Output the [X, Y] coordinate of the center of the cell containing the given text.  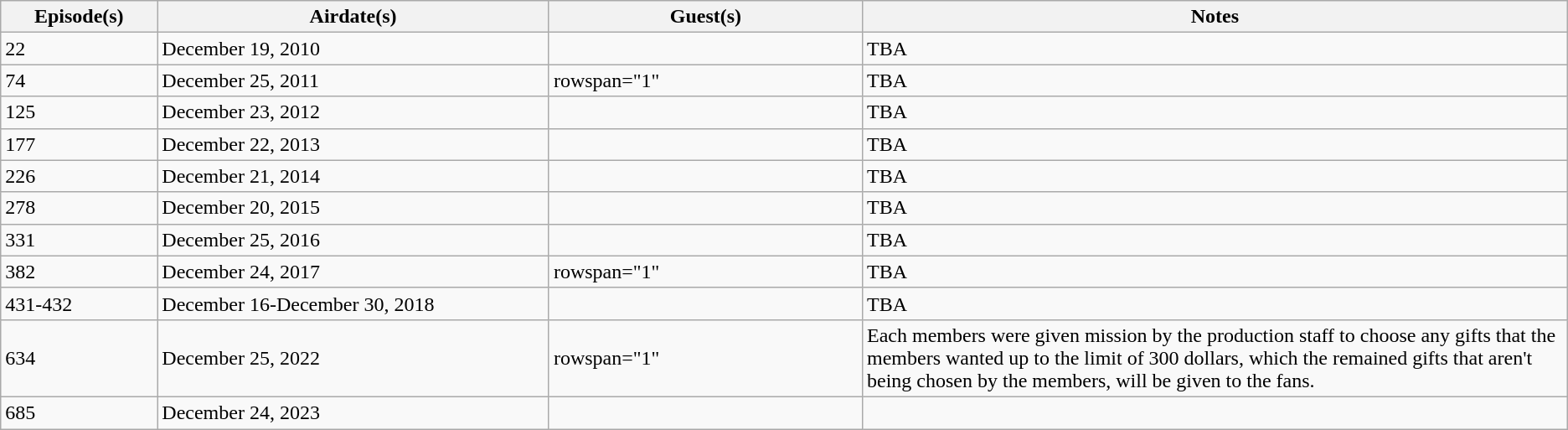
431-432 [79, 303]
Notes [1215, 17]
125 [79, 112]
74 [79, 80]
December 25, 2011 [353, 80]
177 [79, 144]
December 19, 2010 [353, 49]
December 23, 2012 [353, 112]
Airdate(s) [353, 17]
December 22, 2013 [353, 144]
331 [79, 240]
December 25, 2022 [353, 358]
Episode(s) [79, 17]
December 20, 2015 [353, 208]
Guest(s) [705, 17]
685 [79, 412]
382 [79, 272]
December 24, 2017 [353, 272]
December 16-December 30, 2018 [353, 303]
226 [79, 176]
278 [79, 208]
December 25, 2016 [353, 240]
December 24, 2023 [353, 412]
634 [79, 358]
December 21, 2014 [353, 176]
22 [79, 49]
